From the cell containing the given text, extract its center point as [X, Y] coordinate. 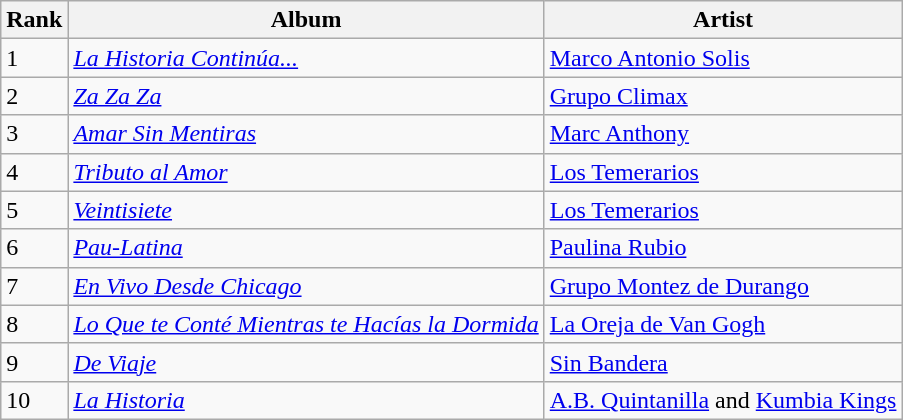
10 [34, 400]
Za Za Za [306, 96]
Lo Que te Conté Mientras te Hacías la Dormida [306, 324]
4 [34, 172]
9 [34, 362]
1 [34, 58]
Grupo Montez de Durango [723, 286]
En Vivo Desde Chicago [306, 286]
La Oreja de Van Gogh [723, 324]
Sin Bandera [723, 362]
A.B. Quintanilla and Kumbia Kings [723, 400]
3 [34, 134]
Tributo al Amor [306, 172]
La Historia Continúa... [306, 58]
Marco Antonio Solis [723, 58]
5 [34, 210]
Artist [723, 20]
De Viaje [306, 362]
Pau-Latina [306, 248]
Album [306, 20]
2 [34, 96]
Marc Anthony [723, 134]
Veintisiete [306, 210]
Rank [34, 20]
Grupo Climax [723, 96]
7 [34, 286]
Amar Sin Mentiras [306, 134]
8 [34, 324]
La Historia [306, 400]
Paulina Rubio [723, 248]
6 [34, 248]
